Provide the [X, Y] coordinate of the cell's center where the given text is located.  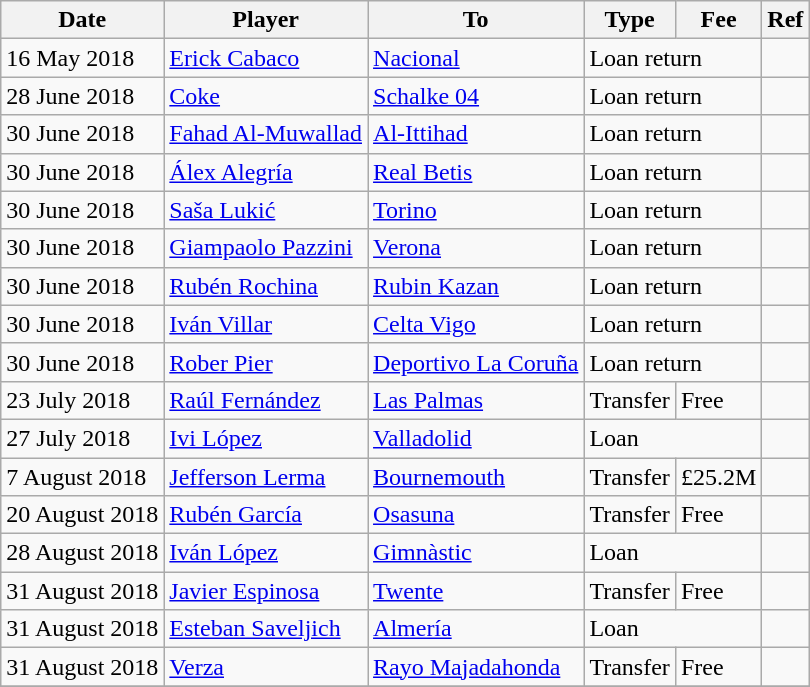
Date [82, 20]
Player [266, 20]
Rubén Rochina [266, 286]
Gimnàstic [476, 553]
20 August 2018 [82, 515]
Giampaolo Pazzini [266, 248]
Twente [476, 591]
Esteban Saveljich [266, 629]
Iván Villar [266, 324]
Álex Alegría [266, 172]
Verza [266, 667]
Osasuna [476, 515]
Jefferson Lerma [266, 477]
16 May 2018 [82, 58]
Erick Cabaco [266, 58]
Raúl Fernández [266, 400]
Fahad Al-Muwallad [266, 134]
Saša Lukić [266, 210]
Verona [476, 248]
Rober Pier [266, 362]
Almería [476, 629]
Rayo Majadahonda [476, 667]
Valladolid [476, 438]
Bournemouth [476, 477]
Las Palmas [476, 400]
Torino [476, 210]
Schalke 04 [476, 96]
Javier Espinosa [266, 591]
Al-Ittihad [476, 134]
Deportivo La Coruña [476, 362]
27 July 2018 [82, 438]
Real Betis [476, 172]
Rubén García [266, 515]
28 June 2018 [82, 96]
Nacional [476, 58]
28 August 2018 [82, 553]
Fee [718, 20]
7 August 2018 [82, 477]
Iván López [266, 553]
Ivi López [266, 438]
Ref [786, 20]
To [476, 20]
£25.2M [718, 477]
Coke [266, 96]
Type [630, 20]
Celta Vigo [476, 324]
Rubin Kazan [476, 286]
23 July 2018 [82, 400]
